Identify which cell holds the provided text, then report its [x, y] central coordinate. 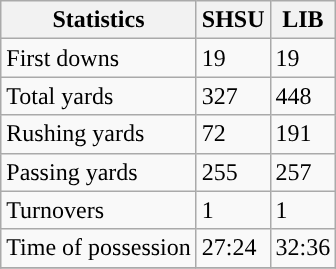
448 [303, 96]
72 [233, 134]
191 [303, 134]
32:36 [303, 248]
Rushing yards [99, 134]
Statistics [99, 20]
327 [233, 96]
SHSU [233, 20]
257 [303, 172]
27:24 [233, 248]
Passing yards [99, 172]
First downs [99, 58]
Turnovers [99, 210]
255 [233, 172]
Total yards [99, 96]
Time of possession [99, 248]
LIB [303, 20]
